Return (X, Y) of the center of cell containing provided text 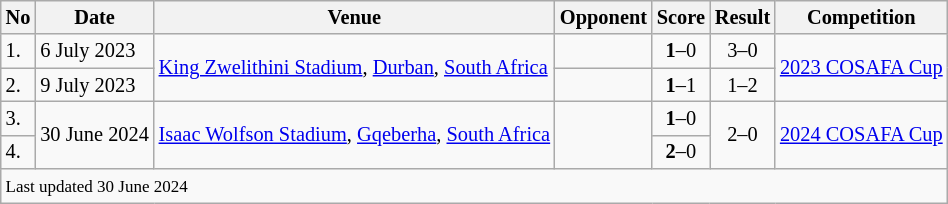
Venue (354, 17)
1–1 (681, 85)
King Zwelithini Stadium, Durban, South Africa (354, 68)
30 June 2024 (94, 134)
2. (18, 85)
9 July 2023 (94, 85)
3. (18, 118)
Last updated 30 June 2024 (474, 186)
Date (94, 17)
Score (681, 17)
4. (18, 152)
1. (18, 51)
2024 COSAFA Cup (861, 134)
Result (742, 17)
Isaac Wolfson Stadium, Gqeberha, South Africa (354, 134)
1–2 (742, 85)
No (18, 17)
2023 COSAFA Cup (861, 68)
Competition (861, 17)
6 July 2023 (94, 51)
3–0 (742, 51)
Opponent (604, 17)
